Identify which cell holds the provided text, then report its (X, Y) central coordinate. 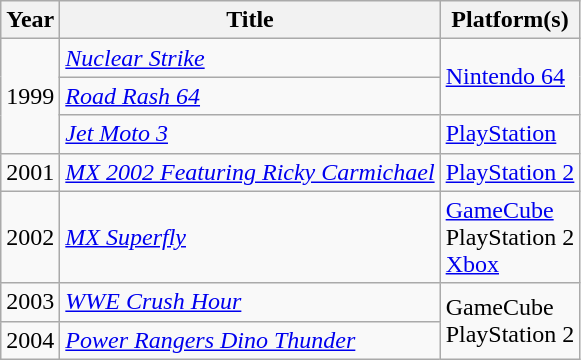
Jet Moto 3 (250, 134)
2001 (30, 172)
PlayStation 2 (510, 172)
Title (250, 20)
2002 (30, 237)
GameCubePlayStation 2Xbox (510, 237)
Nintendo 64 (510, 77)
PlayStation (510, 134)
Platform(s) (510, 20)
Nuclear Strike (250, 58)
WWE Crush Hour (250, 302)
2004 (30, 340)
Road Rash 64 (250, 96)
MX 2002 Featuring Ricky Carmichael (250, 172)
2003 (30, 302)
GameCubePlayStation 2 (510, 321)
MX Superfly (250, 237)
Year (30, 20)
Power Rangers Dino Thunder (250, 340)
1999 (30, 96)
